Extract the (x, y) coordinate from the center of the cell holding the provided text.  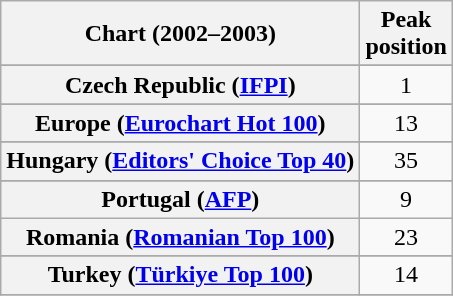
Europe (Eurochart Hot 100) (180, 123)
Romania (Romanian Top 100) (180, 237)
Chart (2002–2003) (180, 34)
Peakposition (406, 34)
14 (406, 275)
9 (406, 199)
23 (406, 237)
35 (406, 161)
Turkey (Türkiye Top 100) (180, 275)
Hungary (Editors' Choice Top 40) (180, 161)
Portugal (AFP) (180, 199)
13 (406, 123)
Czech Republic (IFPI) (180, 85)
1 (406, 85)
